From the cell containing the given text, extract its center point as (x, y) coordinate. 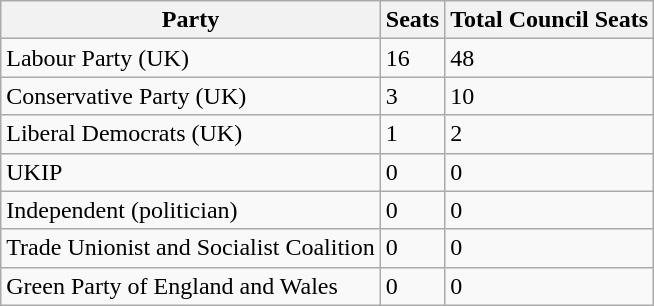
Trade Unionist and Socialist Coalition (191, 248)
Total Council Seats (550, 20)
16 (412, 58)
1 (412, 134)
2 (550, 134)
Green Party of England and Wales (191, 286)
Party (191, 20)
48 (550, 58)
Independent (politician) (191, 210)
3 (412, 96)
Liberal Democrats (UK) (191, 134)
Seats (412, 20)
Conservative Party (UK) (191, 96)
Labour Party (UK) (191, 58)
UKIP (191, 172)
10 (550, 96)
